Capture the cell that displays the provided text and extract its (x, y) central coordinate. 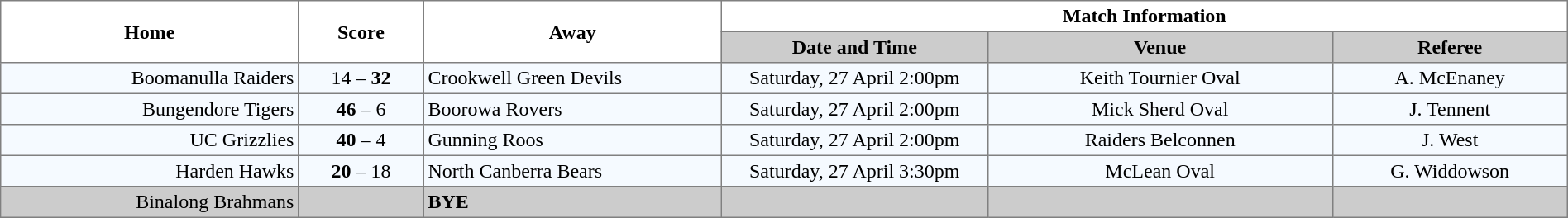
46 – 6 (361, 109)
Bungendore Tigers (150, 109)
Venue (1159, 47)
Keith Tournier Oval (1159, 78)
Mick Sherd Oval (1159, 109)
North Canberra Bears (572, 171)
A. McEnaney (1450, 78)
14 – 32 (361, 78)
Referee (1450, 47)
J. West (1450, 140)
20 – 18 (361, 171)
Raiders Belconnen (1159, 140)
Saturday, 27 April 3:30pm (854, 171)
McLean Oval (1159, 171)
Boomanulla Raiders (150, 78)
40 – 4 (361, 140)
Binalong Brahmans (150, 202)
Boorowa Rovers (572, 109)
UC Grizzlies (150, 140)
G. Widdowson (1450, 171)
Score (361, 31)
Away (572, 31)
Home (150, 31)
J. Tennent (1450, 109)
BYE (572, 202)
Harden Hawks (150, 171)
Match Information (1145, 17)
Crookwell Green Devils (572, 78)
Gunning Roos (572, 140)
Date and Time (854, 47)
